Extract the (x, y) coordinate from the center of the cell holding the provided text.  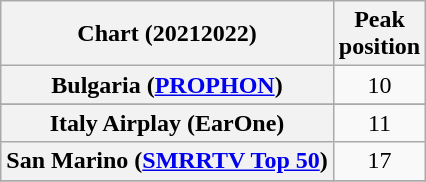
San Marino (SMRRTV Top 50) (168, 161)
Italy Airplay (EarOne) (168, 123)
Peakposition (379, 34)
Chart (20212022) (168, 34)
10 (379, 85)
11 (379, 123)
17 (379, 161)
Bulgaria (PROPHON) (168, 85)
